Determine the (x, y) coordinate at the center of the cell enclosing the given text.  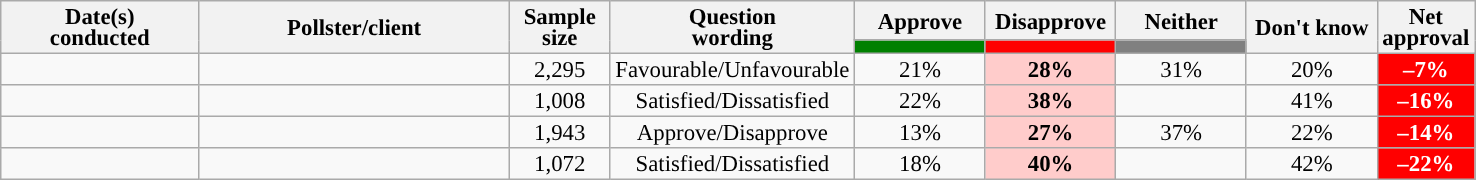
Sample size (560, 28)
28% (1050, 70)
1,008 (560, 101)
Date(s)conducted (100, 28)
27% (1050, 133)
Don't know (1312, 28)
38% (1050, 101)
Favourable/Unfavourable (732, 70)
Approve/Disapprove (732, 133)
42% (1312, 164)
Neither (1182, 20)
–14% (1426, 133)
37% (1182, 133)
Disapprove (1050, 20)
Pollster/client (354, 28)
1,943 (560, 133)
13% (920, 133)
18% (920, 164)
–22% (1426, 164)
20% (1312, 70)
–7% (1426, 70)
40% (1050, 164)
Approve (920, 20)
31% (1182, 70)
Net approval (1426, 28)
–16% (1426, 101)
2,295 (560, 70)
Questionwording (732, 28)
41% (1312, 101)
21% (920, 70)
1,072 (560, 164)
